Search for the cell housing the specified text and yield its (x, y) center coordinate. 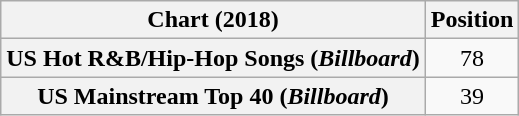
US Hot R&B/Hip-Hop Songs (Billboard) (213, 58)
US Mainstream Top 40 (Billboard) (213, 96)
39 (472, 96)
Position (472, 20)
78 (472, 58)
Chart (2018) (213, 20)
